Locate the cell with the specified text and output its (x, y) center coordinate. 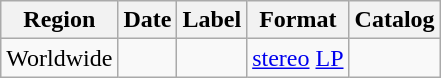
Worldwide (60, 58)
Catalog (394, 20)
stereo LP (298, 58)
Format (298, 20)
Date (148, 20)
Label (212, 20)
Region (60, 20)
